Extract the (x, y) coordinate from the center of the cell holding the provided text.  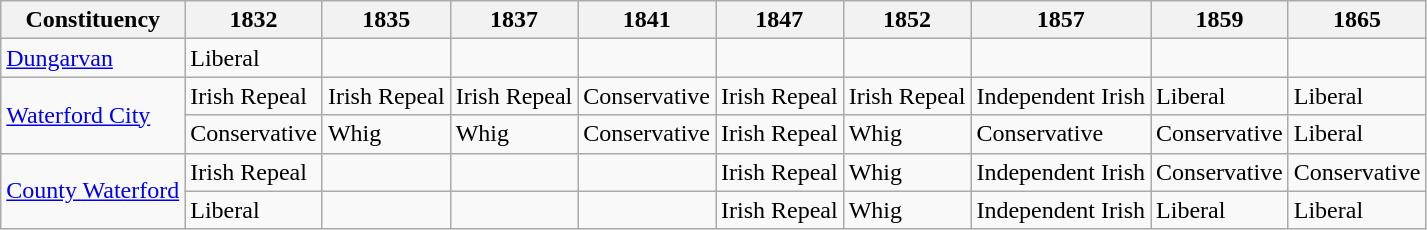
1837 (514, 20)
1852 (907, 20)
County Waterford (93, 191)
1857 (1061, 20)
1865 (1357, 20)
1847 (780, 20)
1841 (647, 20)
1859 (1220, 20)
1832 (254, 20)
Waterford City (93, 115)
1835 (386, 20)
Dungarvan (93, 58)
Constituency (93, 20)
